Scan for the cell matching the given text and deliver its (x, y) coordinate at center. 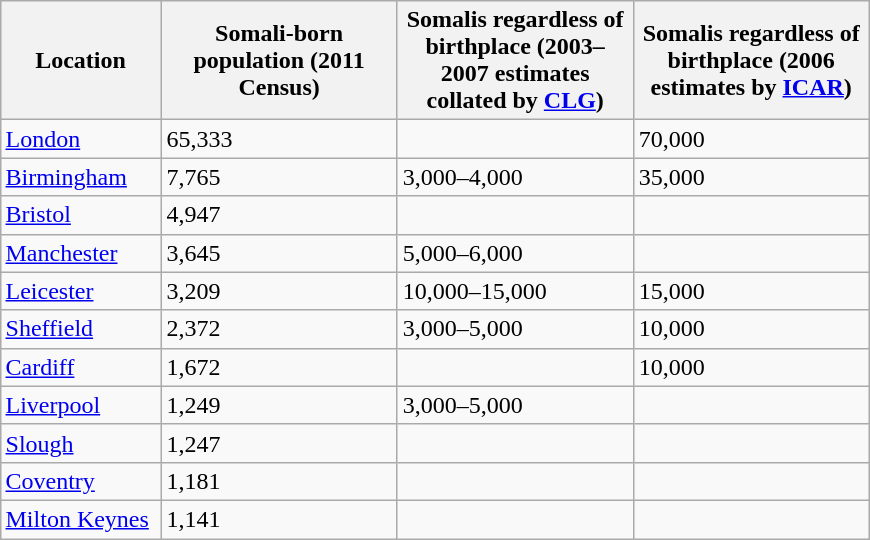
1,672 (279, 367)
Location (80, 60)
Birmingham (80, 177)
Somali-born population (2011 Census) (279, 60)
1,141 (279, 519)
Milton Keynes (80, 519)
1,249 (279, 405)
3,209 (279, 291)
1,181 (279, 481)
2,372 (279, 329)
3,645 (279, 253)
Slough (80, 443)
7,765 (279, 177)
65,333 (279, 139)
4,947 (279, 215)
Somalis regardless of birthplace (2003–2007 estimates collated by CLG) (515, 60)
Bristol (80, 215)
Cardiff (80, 367)
1,247 (279, 443)
3,000–4,000 (515, 177)
10,000–15,000 (515, 291)
35,000 (751, 177)
Somalis regardless of birthplace (2006 estimates by ICAR) (751, 60)
London (80, 139)
Sheffield (80, 329)
Liverpool (80, 405)
70,000 (751, 139)
Coventry (80, 481)
5,000–6,000 (515, 253)
Leicester (80, 291)
15,000 (751, 291)
Manchester (80, 253)
